Output the [X, Y] coordinate of the center of the cell containing the given text.  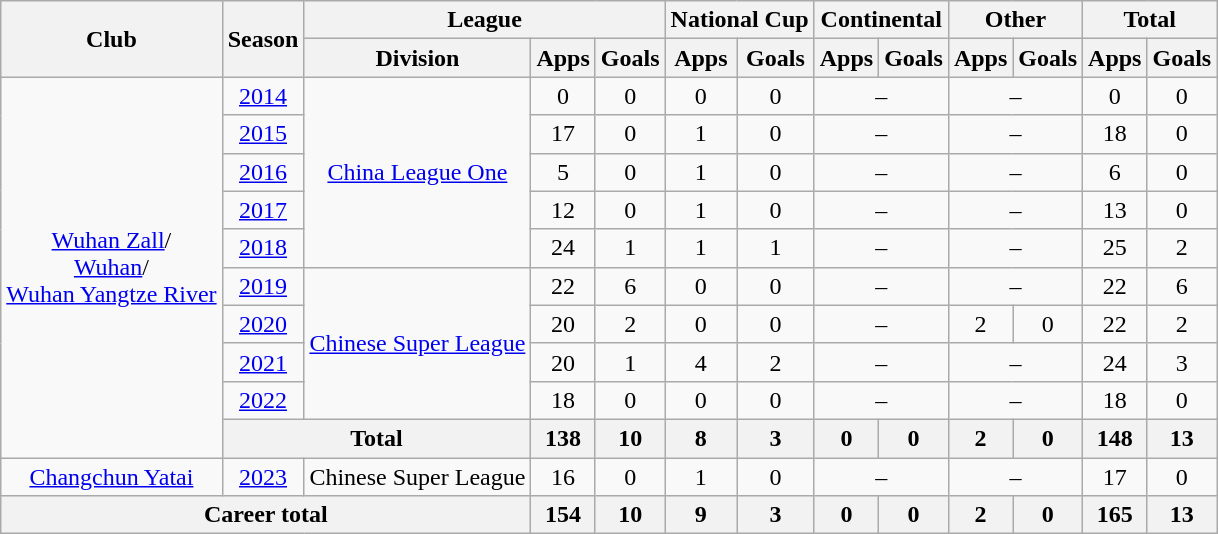
165 [1115, 515]
2022 [263, 400]
148 [1115, 438]
8 [701, 438]
Continental [881, 20]
138 [563, 438]
Season [263, 39]
China League One [418, 172]
2014 [263, 96]
16 [563, 477]
Club [112, 39]
154 [563, 515]
League [484, 20]
Other [1015, 20]
Wuhan Zall/Wuhan/Wuhan Yangtze River [112, 268]
2015 [263, 134]
25 [1115, 248]
5 [563, 172]
12 [563, 210]
National Cup [740, 20]
9 [701, 515]
2016 [263, 172]
Career total [266, 515]
4 [701, 362]
2018 [263, 248]
2021 [263, 362]
2020 [263, 324]
2019 [263, 286]
2023 [263, 477]
2017 [263, 210]
Division [418, 58]
Changchun Yatai [112, 477]
